Find where the given text appears and provide that cell's center as [X, Y] coordinate. 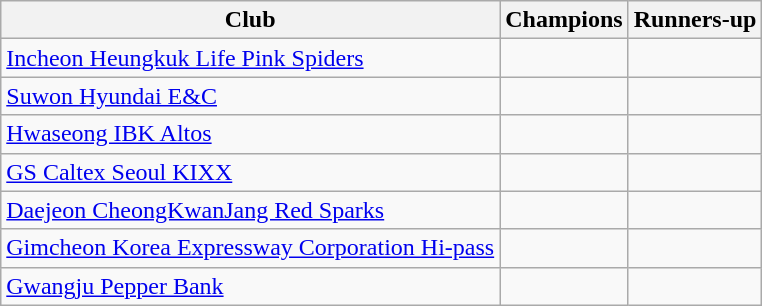
GS Caltex Seoul KIXX [250, 172]
Club [250, 20]
Incheon Heungkuk Life Pink Spiders [250, 58]
Champions [564, 20]
Daejeon CheongKwanJang Red Sparks [250, 210]
Gimcheon Korea Expressway Corporation Hi-pass [250, 248]
Suwon Hyundai E&C [250, 96]
Gwangju Pepper Bank [250, 286]
Hwaseong IBK Altos [250, 134]
Runners-up [695, 20]
